Locate the cell with the specified text and output its [x, y] center coordinate. 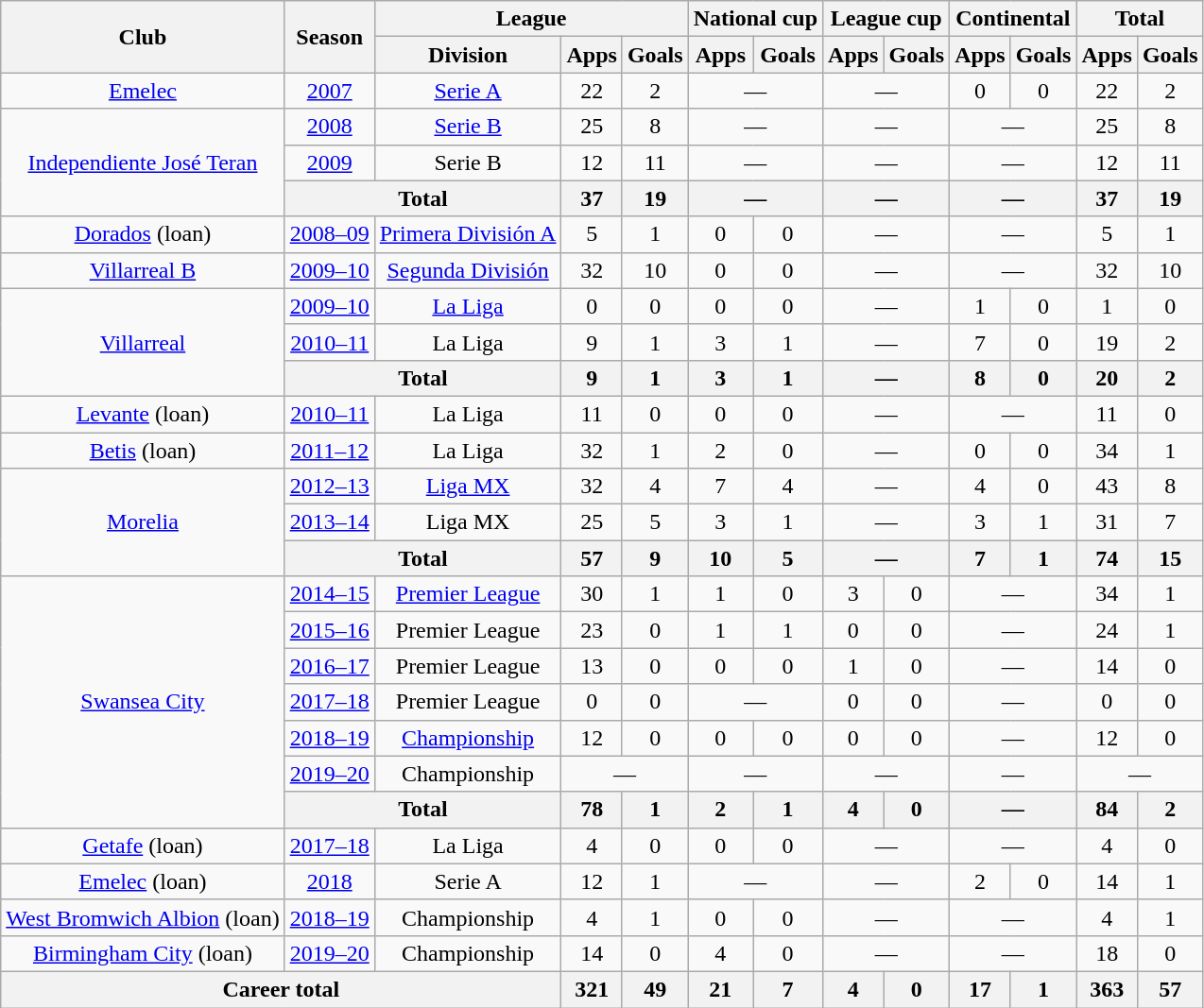
2008–09 [329, 234]
Division [468, 55]
2016–17 [329, 666]
2008 [329, 127]
363 [1107, 989]
2015–16 [329, 630]
2011–12 [329, 451]
21 [720, 989]
Club [143, 37]
2013–14 [329, 522]
Getafe (loan) [143, 846]
2007 [329, 91]
Villarreal B [143, 270]
Betis (loan) [143, 451]
Dorados (loan) [143, 234]
23 [592, 630]
National cup [755, 19]
West Bromwich Albion (loan) [143, 917]
Morelia [143, 522]
84 [1107, 810]
2012–13 [329, 487]
13 [592, 666]
Primera División A [468, 234]
24 [1107, 630]
Emelec [143, 91]
31 [1107, 522]
30 [592, 594]
Swansea City [143, 702]
2018 [329, 881]
17 [980, 989]
18 [1107, 953]
Independiente José Teran [143, 162]
20 [1107, 378]
2009 [329, 162]
Emelec (loan) [143, 881]
Continental [1013, 19]
74 [1107, 558]
Birmingham City (loan) [143, 953]
Segunda División [468, 270]
2014–15 [329, 594]
League cup [886, 19]
43 [1107, 487]
321 [592, 989]
15 [1170, 558]
49 [655, 989]
Villarreal [143, 342]
League [531, 19]
Season [329, 37]
Career total [282, 989]
Levante (loan) [143, 414]
78 [592, 810]
